Capture the cell that displays the provided text and extract its [X, Y] central coordinate. 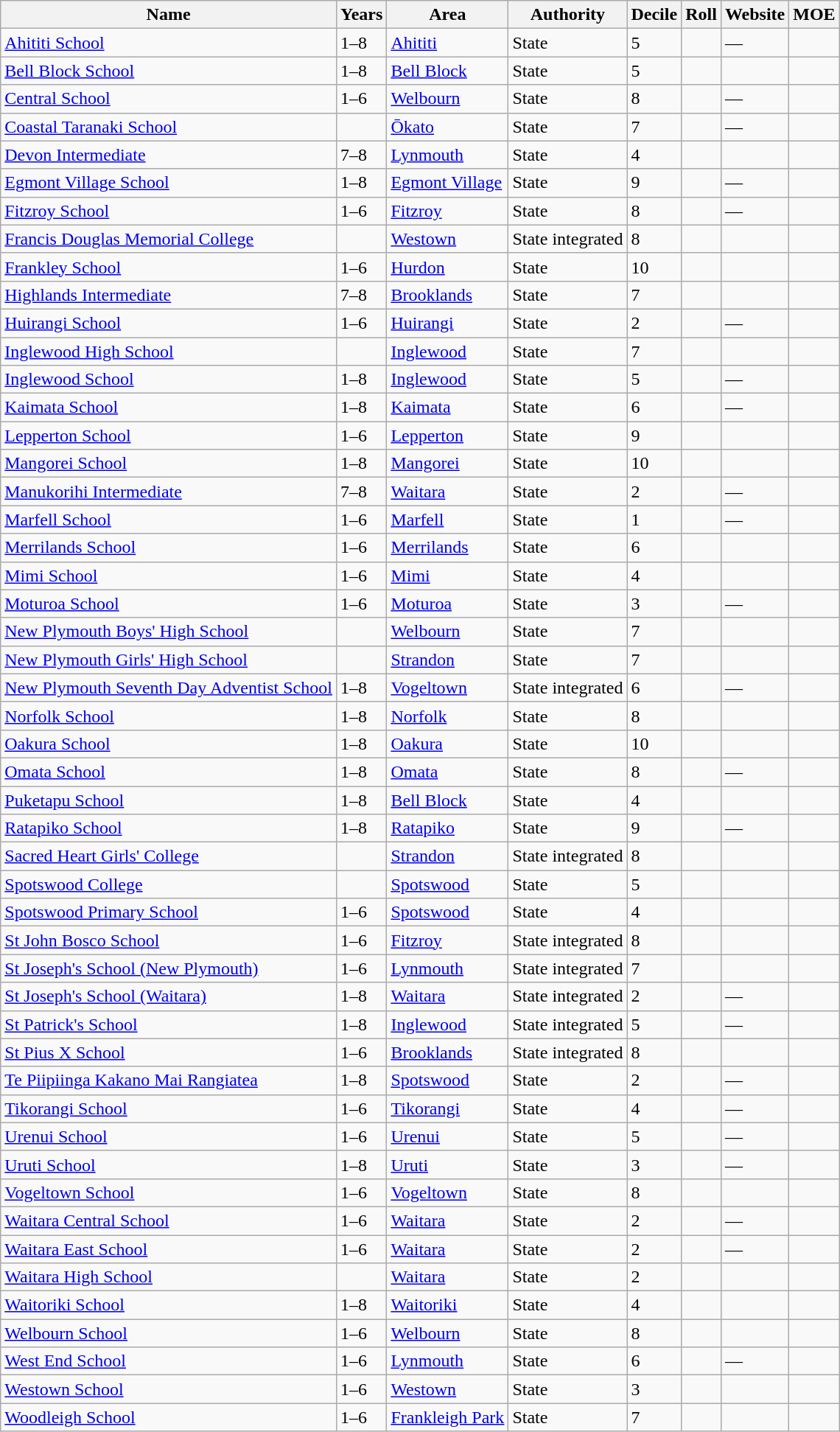
1 [654, 520]
St Joseph's School (New Plymouth) [169, 968]
Welbourn School [169, 1333]
Uruti [448, 1164]
Urenui School [169, 1136]
Waitara High School [169, 1277]
Highlands Intermediate [169, 295]
Ahititi [448, 43]
Waitoriki School [169, 1305]
Frankleigh Park [448, 1417]
MOE [814, 15]
Ratapiko [448, 828]
Devon Intermediate [169, 155]
New Plymouth Seventh Day Adventist School [169, 688]
Ratapiko School [169, 828]
St Pius X School [169, 1052]
St Joseph's School (Waitara) [169, 996]
Mimi [448, 576]
Authority [567, 15]
Mangorei School [169, 464]
Manukorihi Intermediate [169, 492]
Oakura School [169, 744]
Mimi School [169, 576]
Waitoriki [448, 1305]
Inglewood School [169, 380]
Area [448, 15]
Kaimata [448, 408]
Norfolk School [169, 716]
Spotswood Primary School [169, 912]
Roll [701, 15]
Egmont Village [448, 183]
West End School [169, 1361]
Te Piipiinga Kakano Mai Rangiatea [169, 1080]
Omata School [169, 772]
Marfell School [169, 520]
New Plymouth Boys' High School [169, 632]
Coastal Taranaki School [169, 127]
Merrilands [448, 548]
Norfolk [448, 716]
Name [169, 15]
Kaimata School [169, 408]
Tikorangi School [169, 1108]
Lepperton School [169, 436]
St John Bosco School [169, 940]
Bell Block School [169, 71]
Lepperton [448, 436]
Frankley School [169, 267]
Merrilands School [169, 548]
Inglewood High School [169, 352]
St Patrick's School [169, 1024]
Omata [448, 772]
Egmont Village School [169, 183]
Ōkato [448, 127]
Mangorei [448, 464]
Puketapu School [169, 800]
Marfell [448, 520]
Fitzroy School [169, 211]
Waitara Central School [169, 1220]
Moturoa School [169, 604]
Vogeltown School [169, 1192]
Ahititi School [169, 43]
Huirangi [448, 323]
Moturoa [448, 604]
Website [755, 15]
Tikorangi [448, 1108]
Decile [654, 15]
Francis Douglas Memorial College [169, 239]
Westown School [169, 1389]
Central School [169, 99]
Huirangi School [169, 323]
Years [361, 15]
Oakura [448, 744]
Hurdon [448, 267]
Woodleigh School [169, 1417]
Urenui [448, 1136]
Waitara East School [169, 1249]
Sacred Heart Girls' College [169, 856]
New Plymouth Girls' High School [169, 660]
Spotswood College [169, 884]
Uruti School [169, 1164]
